Pinpoint the cell where the given text exists, returning its (X, Y) midpoint coordinate. 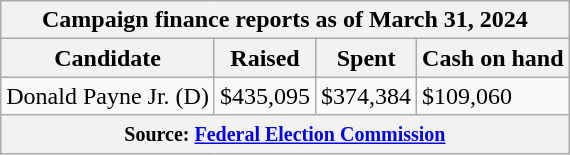
$374,384 (366, 96)
Cash on hand (493, 58)
Raised (264, 58)
Spent (366, 58)
$109,060 (493, 96)
Donald Payne Jr. (D) (108, 96)
Campaign finance reports as of March 31, 2024 (285, 20)
Source: Federal Election Commission (285, 134)
Candidate (108, 58)
$435,095 (264, 96)
